Provide the (X, Y) coordinate of the cell's center where the given text is located.  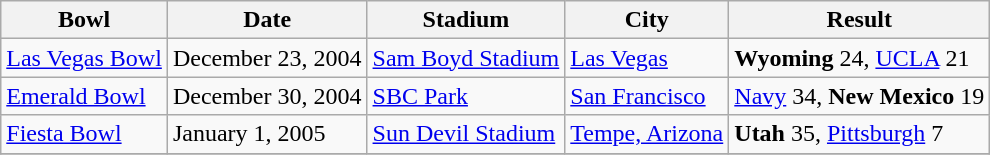
Emerald Bowl (84, 96)
January 1, 2005 (267, 134)
Stadium (466, 20)
December 30, 2004 (267, 96)
Sun Devil Stadium (466, 134)
December 23, 2004 (267, 58)
Bowl (84, 20)
Las Vegas Bowl (84, 58)
Navy 34, New Mexico 19 (860, 96)
Date (267, 20)
SBC Park (466, 96)
Wyoming 24, UCLA 21 (860, 58)
City (647, 20)
Fiesta Bowl (84, 134)
Sam Boyd Stadium (466, 58)
Tempe, Arizona (647, 134)
Result (860, 20)
San Francisco (647, 96)
Las Vegas (647, 58)
Utah 35, Pittsburgh 7 (860, 134)
